Locate the cell with the specified text and output its (x, y) center coordinate. 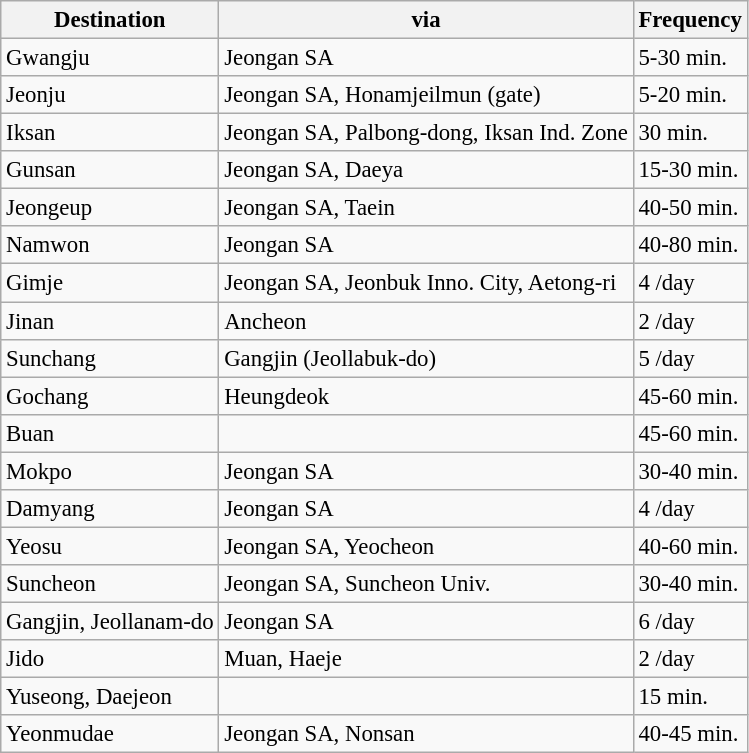
via (426, 20)
Jeongan SA, Jeonbuk Inno. City, Aetong-ri (426, 283)
Jido (110, 659)
5-20 min. (690, 95)
Namwon (110, 245)
Jeongan SA, Suncheon Univ. (426, 584)
Jeongan SA, Daeya (426, 170)
6 /day (690, 621)
Jeonju (110, 95)
Jeongeup (110, 208)
Frequency (690, 20)
Jeongan SA, Honamjeilmun (gate) (426, 95)
Jeongan SA, Yeocheon (426, 546)
5-30 min. (690, 58)
40-80 min. (690, 245)
Iksan (110, 133)
Muan, Haeje (426, 659)
Gochang (110, 396)
Jinan (110, 321)
Gimje (110, 283)
Jeongan SA, Palbong-dong, Iksan Ind. Zone (426, 133)
Suncheon (110, 584)
30 min. (690, 133)
40-50 min. (690, 208)
40-45 min. (690, 734)
Gangjin, Jeollanam-do (110, 621)
Ancheon (426, 321)
Yeonmudae (110, 734)
Yuseong, Daejeon (110, 697)
Jeongan SA, Nonsan (426, 734)
5 /day (690, 358)
Buan (110, 433)
15 min. (690, 697)
Gwangju (110, 58)
Mokpo (110, 471)
Damyang (110, 509)
Jeongan SA, Taein (426, 208)
40-60 min. (690, 546)
Heungdeok (426, 396)
Gangjin (Jeollabuk-do) (426, 358)
Gunsan (110, 170)
15-30 min. (690, 170)
Destination (110, 20)
Yeosu (110, 546)
Sunchang (110, 358)
